Return the [X, Y] coordinate for the center point of the cell that contains the specified text.  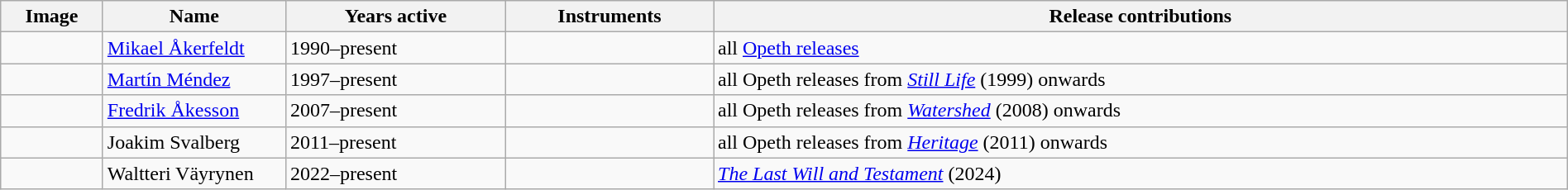
Joakim Svalberg [194, 142]
Waltteri Väyrynen [194, 173]
Fredrik Åkesson [194, 111]
all Opeth releases [1140, 48]
all Opeth releases from Watershed (2008) onwards [1140, 111]
Image [52, 17]
Name [194, 17]
Years active [395, 17]
2022–present [395, 173]
1990–present [395, 48]
1997–present [395, 79]
The Last Will and Testament (2024) [1140, 173]
Instruments [609, 17]
2007–present [395, 111]
2011–present [395, 142]
all Opeth releases from Heritage (2011) onwards [1140, 142]
Martín Méndez [194, 79]
Mikael Åkerfeldt [194, 48]
Release contributions [1140, 17]
all Opeth releases from Still Life (1999) onwards [1140, 79]
